Return the (x, y) coordinate for the center point of the cell that contains the specified text.  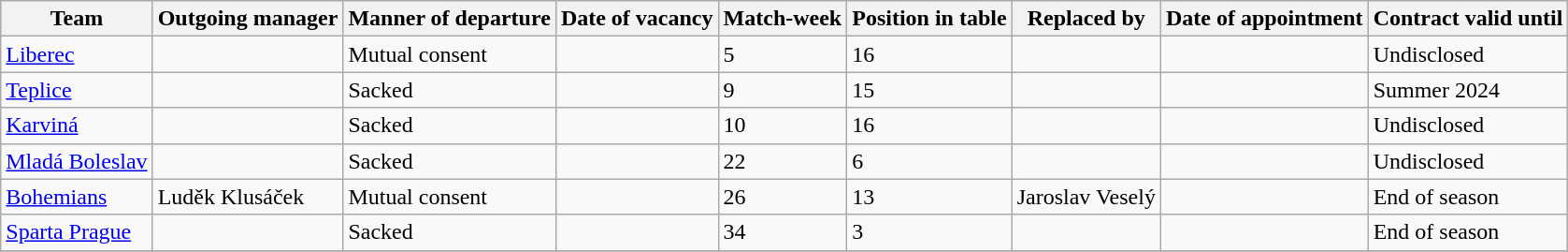
Replaced by (1086, 19)
3 (929, 232)
Match-week (783, 19)
Luděk Klusáček (248, 197)
Mladá Boleslav (77, 161)
Manner of departure (449, 19)
Jaroslav Veselý (1086, 197)
Summer 2024 (1468, 90)
Date of appointment (1264, 19)
10 (783, 126)
34 (783, 232)
Teplice (77, 90)
13 (929, 197)
Team (77, 19)
22 (783, 161)
9 (783, 90)
Liberec (77, 54)
Sparta Prague (77, 232)
6 (929, 161)
Karviná (77, 126)
Outgoing manager (248, 19)
5 (783, 54)
Date of vacancy (637, 19)
Bohemians (77, 197)
15 (929, 90)
Contract valid until (1468, 19)
26 (783, 197)
Position in table (929, 19)
